Scan for the cell matching the given text and deliver its [x, y] coordinate at center. 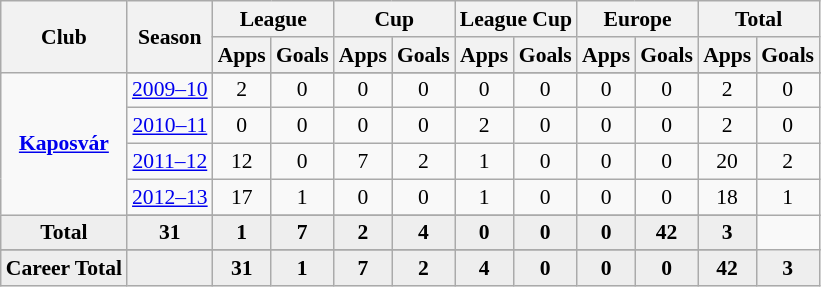
2010–11 [170, 126]
Season [170, 36]
Cup [394, 19]
Career Total [64, 269]
Kaposvár [64, 143]
League Cup [516, 19]
2011–12 [170, 162]
20 [727, 162]
Europe [638, 19]
12 [242, 162]
League [274, 19]
2012–13 [170, 197]
18 [727, 197]
Club [64, 36]
2009–10 [170, 90]
17 [242, 197]
